Locate the cell with the specified text and output its [x, y] center coordinate. 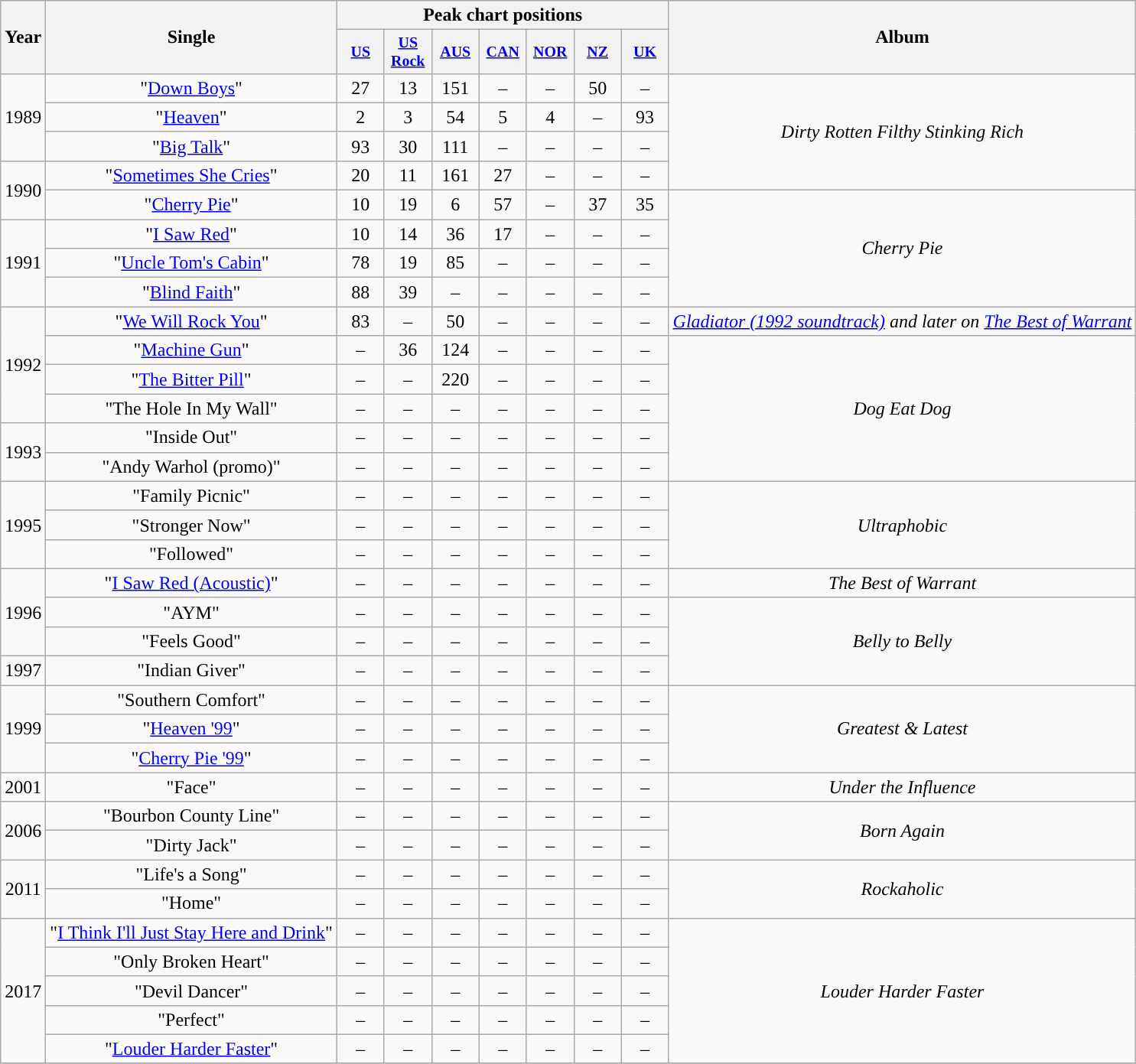
Dog Eat Dog [903, 408]
USRock [408, 52]
"Indian Giver" [191, 671]
Louder Harder Faster [903, 991]
"Uncle Tom's Cabin" [191, 263]
1996 [23, 612]
"Cherry Pie" [191, 205]
Single [191, 37]
1989 [23, 117]
"Family Picnic" [191, 496]
"Down Boys" [191, 88]
6 [455, 205]
"I Saw Red (Acoustic)" [191, 583]
"Machine Gun" [191, 350]
US [360, 52]
"Blind Faith" [191, 292]
Rockaholic [903, 889]
2001 [23, 787]
"Cherry Pie '99" [191, 758]
Born Again [903, 831]
35 [645, 205]
1991 [23, 263]
Album [903, 37]
Year [23, 37]
"Sometimes She Cries" [191, 175]
5 [503, 117]
"Heaven" [191, 117]
13 [408, 88]
39 [408, 292]
151 [455, 88]
14 [408, 234]
124 [455, 350]
"Inside Out" [191, 438]
57 [503, 205]
"I Saw Red" [191, 234]
220 [455, 379]
1990 [23, 190]
2 [360, 117]
"Devil Dancer" [191, 991]
83 [360, 321]
3 [408, 117]
88 [360, 292]
"Stronger Now" [191, 525]
1997 [23, 671]
1995 [23, 525]
11 [408, 175]
The Best of Warrant [903, 583]
"Life's a Song" [191, 874]
1993 [23, 452]
"Only Broken Heart" [191, 962]
"Andy Warhol (promo)" [191, 467]
"Southern Comfort" [191, 700]
"Home" [191, 903]
"Big Talk" [191, 146]
78 [360, 263]
1999 [23, 729]
Greatest & Latest [903, 729]
"Feels Good" [191, 641]
"Heaven '99" [191, 729]
17 [503, 234]
CAN [503, 52]
2017 [23, 991]
"Louder Harder Faster" [191, 1049]
20 [360, 175]
Under the Influence [903, 787]
Dirty Rotten Filthy Stinking Rich [903, 132]
2006 [23, 831]
111 [455, 146]
"We Will Rock You" [191, 321]
Belly to Belly [903, 641]
54 [455, 117]
"Dirty Jack" [191, 845]
Ultraphobic [903, 525]
Peak chart positions [503, 15]
Gladiator (1992 soundtrack) and later on The Best of Warrant [903, 321]
"Face" [191, 787]
"Perfect" [191, 1020]
1992 [23, 365]
85 [455, 263]
NZ [597, 52]
Cherry Pie [903, 249]
"I Think I'll Just Stay Here and Drink" [191, 932]
4 [550, 117]
UK [645, 52]
"The Hole In My Wall" [191, 408]
"The Bitter Pill" [191, 379]
161 [455, 175]
30 [408, 146]
NOR [550, 52]
2011 [23, 889]
"Followed" [191, 554]
AUS [455, 52]
"Bourbon County Line" [191, 816]
37 [597, 205]
"AYM" [191, 612]
